Capture the cell that displays the provided text and extract its [X, Y] central coordinate. 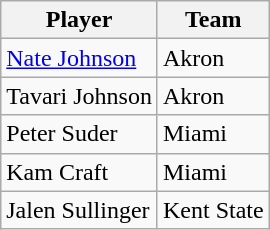
Tavari Johnson [80, 96]
Nate Johnson [80, 58]
Kam Craft [80, 172]
Kent State [213, 210]
Player [80, 20]
Jalen Sullinger [80, 210]
Peter Suder [80, 134]
Team [213, 20]
